Determine the [X, Y] coordinate at the center of the cell enclosing the given text.  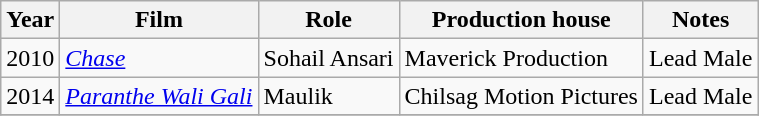
Maulik [328, 96]
Notes [700, 20]
Chilsag Motion Pictures [521, 96]
Chase [159, 58]
Maverick Production [521, 58]
Sohail Ansari [328, 58]
2010 [30, 58]
Film [159, 20]
Role [328, 20]
Year [30, 20]
2014 [30, 96]
Production house [521, 20]
Paranthe Wali Gali [159, 96]
